Scan for the cell matching the given text and deliver its (X, Y) coordinate at center. 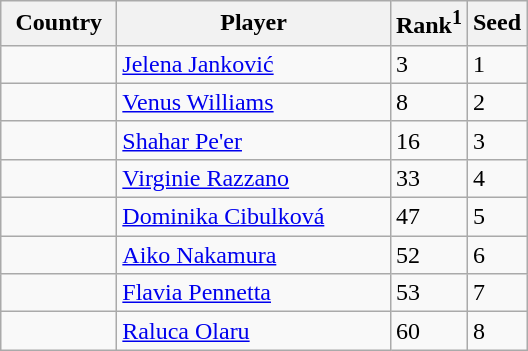
52 (428, 255)
1 (496, 64)
7 (496, 293)
Aiko Nakamura (254, 255)
Flavia Pennetta (254, 293)
6 (496, 255)
Jelena Janković (254, 64)
Shahar Pe'er (254, 140)
Venus Williams (254, 102)
53 (428, 293)
60 (428, 331)
Seed (496, 24)
Country (59, 24)
33 (428, 178)
16 (428, 140)
Player (254, 24)
4 (496, 178)
Rank1 (428, 24)
Dominika Cibulková (254, 217)
Raluca Olaru (254, 331)
Virginie Razzano (254, 178)
2 (496, 102)
5 (496, 217)
47 (428, 217)
